Locate the cell with the specified text and output its [X, Y] center coordinate. 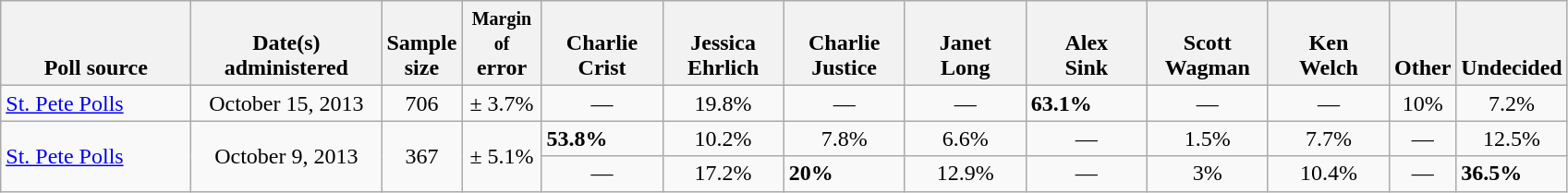
36.5% [1512, 174]
7.7% [1329, 139]
10.4% [1329, 174]
367 [421, 156]
63.1% [1087, 103]
6.6% [965, 139]
20% [845, 174]
Other [1422, 43]
1.5% [1207, 139]
Margin oferror [502, 43]
53.8% [602, 139]
CharlieCrist [602, 43]
17.2% [723, 174]
JessicaEhrlich [723, 43]
ScottWagman [1207, 43]
JanetLong [965, 43]
AlexSink [1087, 43]
706 [421, 103]
Samplesize [421, 43]
7.8% [845, 139]
October 15, 2013 [286, 103]
KenWelch [1329, 43]
Poll source [96, 43]
± 5.1% [502, 156]
10% [1422, 103]
3% [1207, 174]
7.2% [1512, 103]
± 3.7% [502, 103]
19.8% [723, 103]
Date(s)administered [286, 43]
Undecided [1512, 43]
12.5% [1512, 139]
CharlieJustice [845, 43]
October 9, 2013 [286, 156]
12.9% [965, 174]
10.2% [723, 139]
